Scan for the cell matching the given text and deliver its (x, y) coordinate at center. 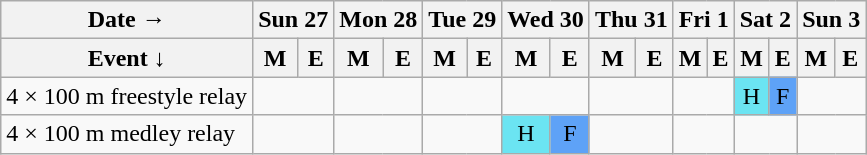
Sat 2 (765, 20)
4 × 100 m medley relay (127, 134)
Event ↓ (127, 58)
Date → (127, 20)
4 × 100 m freestyle relay (127, 96)
Sun 3 (832, 20)
Tue 29 (462, 20)
Sun 27 (294, 20)
Fri 1 (704, 20)
Mon 28 (378, 20)
Wed 30 (546, 20)
Thu 31 (631, 20)
